Provide the [x, y] coordinate of the cell's center where the given text is located.  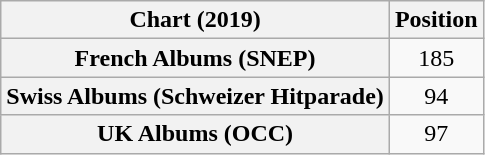
French Albums (SNEP) [196, 58]
97 [436, 134]
Position [436, 20]
Chart (2019) [196, 20]
UK Albums (OCC) [196, 134]
185 [436, 58]
Swiss Albums (Schweizer Hitparade) [196, 96]
94 [436, 96]
